Return the (x, y) coordinate for the center point of the cell that contains the specified text.  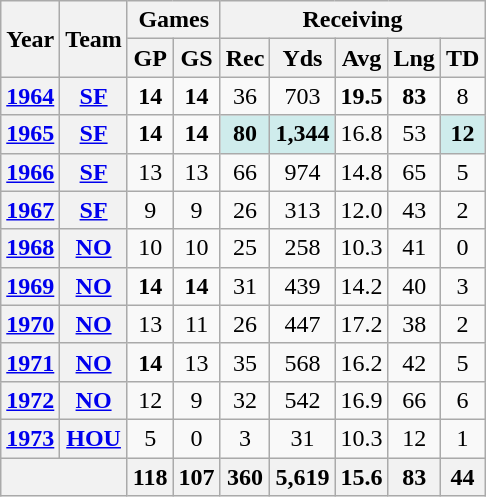
Games (174, 20)
1965 (30, 134)
Receiving (352, 20)
Rec (245, 58)
439 (302, 286)
118 (150, 477)
42 (414, 362)
447 (302, 324)
Team (94, 39)
44 (462, 477)
568 (302, 362)
542 (302, 400)
Avg (362, 58)
1969 (30, 286)
19.5 (362, 96)
6 (462, 400)
107 (196, 477)
Year (30, 39)
53 (414, 134)
16.2 (362, 362)
5,619 (302, 477)
1970 (30, 324)
TD (462, 58)
11 (196, 324)
32 (245, 400)
Lng (414, 58)
1966 (30, 172)
41 (414, 248)
360 (245, 477)
16.8 (362, 134)
GS (196, 58)
35 (245, 362)
38 (414, 324)
GP (150, 58)
1968 (30, 248)
25 (245, 248)
1 (462, 438)
974 (302, 172)
1964 (30, 96)
17.2 (362, 324)
8 (462, 96)
14.8 (362, 172)
43 (414, 210)
703 (302, 96)
16.9 (362, 400)
12.0 (362, 210)
313 (302, 210)
36 (245, 96)
1971 (30, 362)
40 (414, 286)
1973 (30, 438)
14.2 (362, 286)
258 (302, 248)
Yds (302, 58)
HOU (94, 438)
80 (245, 134)
15.6 (362, 477)
1,344 (302, 134)
1972 (30, 400)
1967 (30, 210)
65 (414, 172)
